Pinpoint the cell where the given text exists, returning its (X, Y) midpoint coordinate. 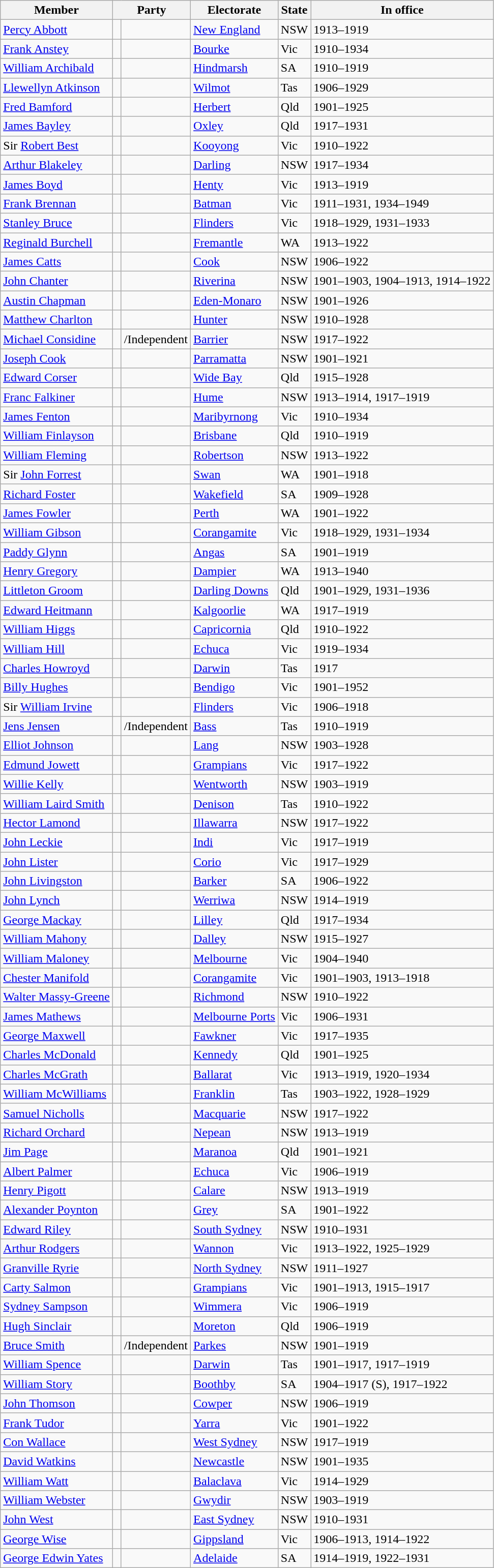
Member (56, 10)
1901–1917, 1917–1919 (402, 1365)
Barker (235, 881)
Angas (235, 552)
John Chanter (56, 281)
Hunter (235, 320)
Richmond (235, 997)
Joseph Cook (56, 358)
George Edwin Yates (56, 1558)
Hindmarsh (235, 68)
Eden-Monaro (235, 300)
Edmund Jowett (56, 765)
1913–1922, 1925–1929 (402, 1249)
Swan (235, 474)
Party (152, 10)
Denison (235, 803)
Edward Corser (56, 378)
Stanley Bruce (56, 223)
1913–1940 (402, 571)
Batman (235, 203)
William Fleming (56, 455)
George Maxwell (56, 1036)
Paddy Glynn (56, 552)
Melbourne Ports (235, 1016)
Sir William Irvine (56, 707)
James Bayley (56, 126)
Fred Bamford (56, 107)
Frank Anstey (56, 49)
Maranoa (235, 1152)
Bourke (235, 49)
Henty (235, 184)
1903–1928 (402, 745)
Billy Hughes (56, 687)
Parkes (235, 1345)
Indi (235, 842)
Arthur Rodgers (56, 1249)
Jens Jensen (56, 726)
1915–1928 (402, 378)
Elliot Johnson (56, 745)
Franc Falkiner (56, 397)
Fawkner (235, 1036)
Hume (235, 397)
Frank Brennan (56, 203)
Littleton Groom (56, 591)
1901–1918 (402, 474)
South Sydney (235, 1229)
Gippsland (235, 1539)
Reginald Burchell (56, 243)
Wide Bay (235, 378)
1917–1935 (402, 1036)
Yarra (235, 1423)
1906–1913, 1914–1922 (402, 1539)
Parramatta (235, 358)
Arthur Blakeley (56, 165)
Charles McGrath (56, 1074)
1904–1940 (402, 958)
Richard Foster (56, 494)
Adelaide (235, 1558)
North Sydney (235, 1268)
William Higgs (56, 629)
Moreton (235, 1326)
State (294, 10)
1917–1931 (402, 126)
Corio (235, 862)
Electorate (235, 10)
Oxley (235, 126)
William Mahony (56, 939)
William Maloney (56, 958)
Lang (235, 745)
Edward Riley (56, 1229)
1918–1929, 1931–1933 (402, 223)
Austin Chapman (56, 300)
Hector Lamond (56, 823)
Jim Page (56, 1152)
George Wise (56, 1539)
1904–1917 (S), 1917–1922 (402, 1384)
1914–1919 (402, 900)
John Livingston (56, 881)
1917–1929 (402, 862)
Kennedy (235, 1055)
William Story (56, 1384)
Charles McDonald (56, 1055)
Gwydir (235, 1500)
William Gibson (56, 532)
Kalgoorlie (235, 610)
Werriwa (235, 900)
1906–1931 (402, 1016)
1915–1927 (402, 939)
John Thomson (56, 1403)
Barrier (235, 339)
William Spence (56, 1365)
1917 (402, 668)
Alexander Poynton (56, 1210)
Hugh Sinclair (56, 1326)
1903–1922, 1928–1929 (402, 1094)
1901–1903, 1904–1913, 1914–1922 (402, 281)
1910–1928 (402, 320)
Matthew Charlton (56, 320)
Ballarat (235, 1074)
Willie Kelly (56, 784)
Perth (235, 513)
David Watkins (56, 1461)
Bendigo (235, 687)
Walter Massy-Greene (56, 997)
1911–1931, 1934–1949 (402, 203)
1906–1918 (402, 707)
Riverina (235, 281)
Grey (235, 1210)
Dampier (235, 571)
Illawarra (235, 823)
1918–1929, 1931–1934 (402, 532)
Macquarie (235, 1113)
James Mathews (56, 1016)
William Webster (56, 1500)
Boothby (235, 1384)
1901–1952 (402, 687)
John Lister (56, 862)
James Fowler (56, 513)
Lilley (235, 920)
Henry Pigott (56, 1191)
Newcastle (235, 1461)
Carty Salmon (56, 1287)
Nepean (235, 1132)
Franklin (235, 1094)
Wimmera (235, 1307)
Sir John Forrest (56, 474)
Richard Orchard (56, 1132)
Albert Palmer (56, 1171)
William Finlayson (56, 436)
New England (235, 29)
Cowper (235, 1403)
Kooyong (235, 145)
William Archibald (56, 68)
William Hill (56, 649)
1913–1914, 1917–1919 (402, 397)
In office (402, 10)
Samuel Nicholls (56, 1113)
Chester Manifold (56, 978)
James Fenton (56, 416)
Capricornia (235, 629)
Frank Tudor (56, 1423)
Edward Heitmann (56, 610)
Con Wallace (56, 1442)
1913–1919, 1920–1934 (402, 1074)
1901–1929, 1931–1936 (402, 591)
Charles Howroyd (56, 668)
Wakefield (235, 494)
Wannon (235, 1249)
1914–1919, 1922–1931 (402, 1558)
1914–1929 (402, 1481)
Dalley (235, 939)
1906–1929 (402, 87)
Brisbane (235, 436)
Michael Considine (56, 339)
1901–1935 (402, 1461)
Sir Robert Best (56, 145)
Robertson (235, 455)
1909–1928 (402, 494)
Henry Gregory (56, 571)
William McWilliams (56, 1094)
Fremantle (235, 243)
Granville Ryrie (56, 1268)
1901–1913, 1915–1917 (402, 1287)
Herbert (235, 107)
George Mackay (56, 920)
John Leckie (56, 842)
Cook (235, 262)
Bruce Smith (56, 1345)
East Sydney (235, 1520)
1901–1926 (402, 300)
Llewellyn Atkinson (56, 87)
James Catts (56, 262)
West Sydney (235, 1442)
1919–1934 (402, 649)
William Watt (56, 1481)
Percy Abbott (56, 29)
Wilmot (235, 87)
John West (56, 1520)
Maribyrnong (235, 416)
Wentworth (235, 784)
Darling Downs (235, 591)
Sydney Sampson (56, 1307)
Calare (235, 1191)
Balaclava (235, 1481)
Darling (235, 165)
William Laird Smith (56, 803)
Melbourne (235, 958)
James Boyd (56, 184)
John Lynch (56, 900)
Bass (235, 726)
1901–1903, 1913–1918 (402, 978)
1911–1927 (402, 1268)
